For the text-containing cell, return its midpoint in [X, Y] coordinate format. 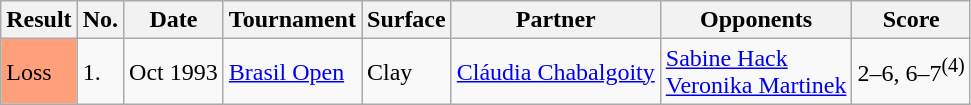
Sabine Hack Veronika Martinek [756, 72]
Brasil Open [292, 72]
Oct 1993 [174, 72]
2–6, 6–7(4) [911, 72]
Opponents [756, 20]
Surface [407, 20]
Tournament [292, 20]
Clay [407, 72]
Cláudia Chabalgoity [556, 72]
Date [174, 20]
1. [100, 72]
Score [911, 20]
Result [39, 20]
Loss [39, 72]
No. [100, 20]
Partner [556, 20]
